Output the [X, Y] coordinate of the center of the cell containing the given text.  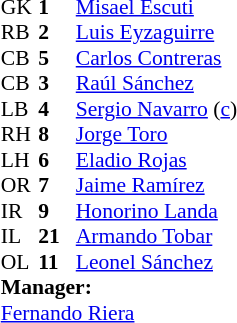
LH [20, 160]
Eladio Rojas [156, 160]
IL [20, 237]
7 [57, 185]
2 [57, 33]
Sergio Navarro (c) [156, 109]
21 [57, 237]
4 [57, 109]
LB [20, 109]
Carlos Contreras [156, 58]
RH [20, 135]
6 [57, 160]
8 [57, 135]
OL [20, 262]
Honorino Landa [156, 211]
IR [20, 211]
5 [57, 58]
RB [20, 33]
Raúl Sánchez [156, 83]
11 [57, 262]
Luis Eyzaguirre [156, 33]
9 [57, 211]
Manager: [119, 287]
Jorge Toro [156, 135]
Armando Tobar [156, 237]
Leonel Sánchez [156, 262]
OR [20, 185]
3 [57, 83]
Jaime Ramírez [156, 185]
